Return the (x, y) coordinate for the center point of the cell that contains the specified text.  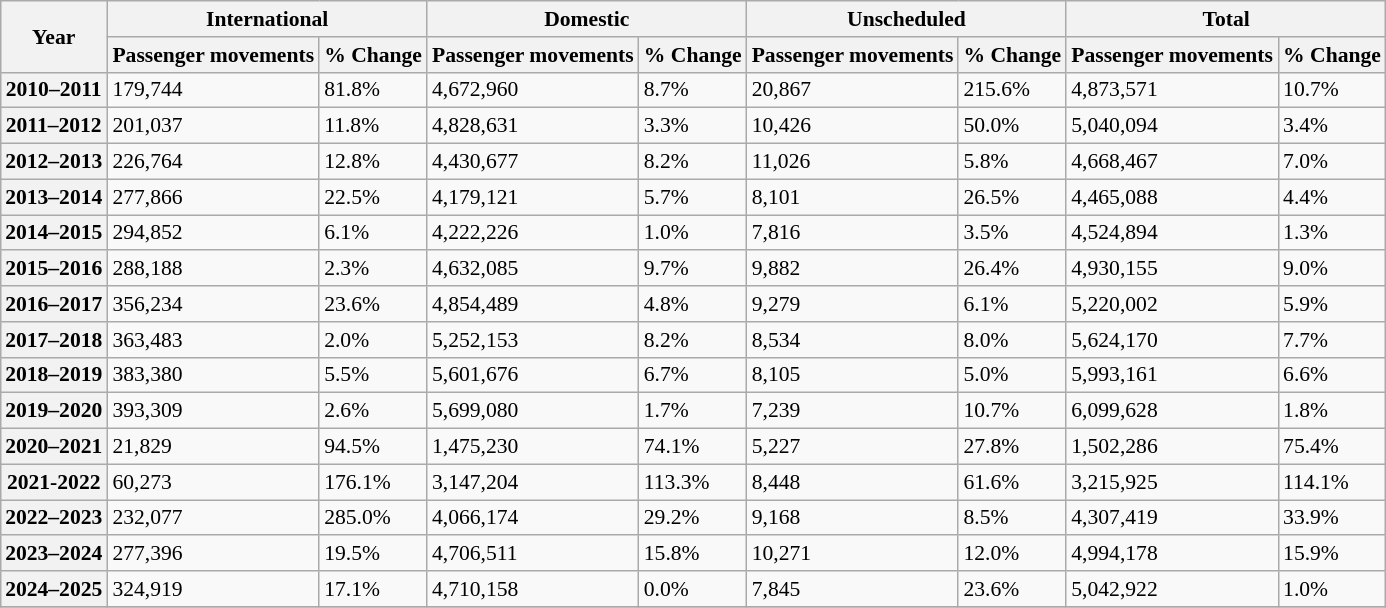
29.2% (693, 518)
4,465,088 (1172, 197)
9,168 (853, 518)
2010–2011 (54, 90)
113.3% (693, 482)
277,866 (213, 197)
19.5% (373, 553)
1,502,286 (1172, 446)
277,396 (213, 553)
17.1% (373, 589)
2021-2022 (54, 482)
5.9% (1332, 304)
5,624,170 (1172, 339)
3.5% (1012, 232)
4.4% (1332, 197)
5.7% (693, 197)
2011–2012 (54, 126)
3,215,925 (1172, 482)
22.5% (373, 197)
363,483 (213, 339)
2020–2021 (54, 446)
2014–2015 (54, 232)
6.7% (693, 375)
9.7% (693, 268)
Domestic (587, 19)
9,279 (853, 304)
7,239 (853, 411)
4,873,571 (1172, 90)
4,672,960 (533, 90)
8,105 (853, 375)
285.0% (373, 518)
4,524,894 (1172, 232)
2012–2013 (54, 161)
2.0% (373, 339)
114.1% (1332, 482)
33.9% (1332, 518)
5,220,002 (1172, 304)
2019–2020 (54, 411)
4,222,226 (533, 232)
3.4% (1332, 126)
1.8% (1332, 411)
1.3% (1332, 232)
International (267, 19)
215.6% (1012, 90)
11,026 (853, 161)
6.6% (1332, 375)
60,273 (213, 482)
5,601,676 (533, 375)
0.0% (693, 589)
232,077 (213, 518)
1.7% (693, 411)
4,179,121 (533, 197)
50.0% (1012, 126)
7,845 (853, 589)
2016–2017 (54, 304)
12.0% (1012, 553)
324,919 (213, 589)
4,668,467 (1172, 161)
288,188 (213, 268)
176.1% (373, 482)
2.6% (373, 411)
5,252,153 (533, 339)
Unscheduled (907, 19)
5.5% (373, 375)
15.8% (693, 553)
26.4% (1012, 268)
393,309 (213, 411)
383,380 (213, 375)
75.4% (1332, 446)
4,854,489 (533, 304)
94.5% (373, 446)
4,706,511 (533, 553)
4,994,178 (1172, 553)
5,040,094 (1172, 126)
226,764 (213, 161)
7.0% (1332, 161)
12.8% (373, 161)
2023–2024 (54, 553)
3.3% (693, 126)
1,475,230 (533, 446)
10,271 (853, 553)
8.0% (1012, 339)
5.0% (1012, 375)
2024–2025 (54, 589)
8.7% (693, 90)
20,867 (853, 90)
4,632,085 (533, 268)
2022–2023 (54, 518)
74.1% (693, 446)
81.8% (373, 90)
61.6% (1012, 482)
9,882 (853, 268)
2018–2019 (54, 375)
26.5% (1012, 197)
7,816 (853, 232)
8,101 (853, 197)
4,930,155 (1172, 268)
11.8% (373, 126)
2015–2016 (54, 268)
10,426 (853, 126)
9.0% (1332, 268)
4,307,419 (1172, 518)
3,147,204 (533, 482)
8,534 (853, 339)
179,744 (213, 90)
Total (1226, 19)
5,699,080 (533, 411)
294,852 (213, 232)
8,448 (853, 482)
21,829 (213, 446)
7.7% (1332, 339)
6,099,628 (1172, 411)
5,042,922 (1172, 589)
4,710,158 (533, 589)
4,828,631 (533, 126)
Year (54, 36)
5,993,161 (1172, 375)
8.5% (1012, 518)
4.8% (693, 304)
2017–2018 (54, 339)
27.8% (1012, 446)
201,037 (213, 126)
15.9% (1332, 553)
5.8% (1012, 161)
356,234 (213, 304)
5,227 (853, 446)
2.3% (373, 268)
4,066,174 (533, 518)
4,430,677 (533, 161)
2013–2014 (54, 197)
